For the text-containing cell, return its midpoint in [X, Y] coordinate format. 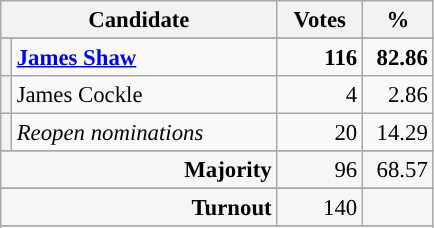
James Cockle [144, 95]
Reopen nominations [144, 133]
Candidate [139, 20]
96 [320, 170]
68.57 [398, 170]
Turnout [139, 208]
Majority [139, 170]
Votes [320, 20]
4 [320, 95]
James Shaw [144, 58]
14.29 [398, 133]
2.86 [398, 95]
82.86 [398, 58]
% [398, 20]
140 [320, 208]
20 [320, 133]
116 [320, 58]
